Return the [X, Y] coordinate for the center point of the cell that contains the specified text.  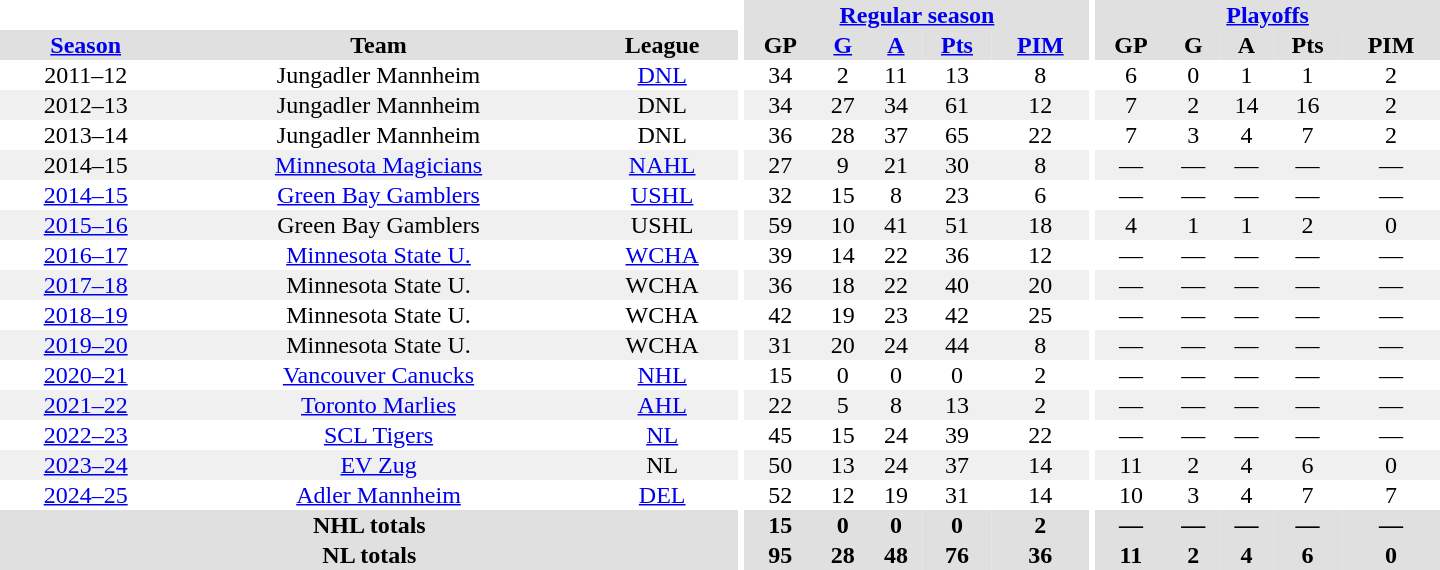
2019–20 [86, 345]
AHL [662, 405]
9 [842, 165]
NHL [662, 375]
Season [86, 45]
2023–24 [86, 465]
2021–22 [86, 405]
48 [896, 555]
59 [781, 225]
Adler Mannheim [378, 495]
EV Zug [378, 465]
NAHL [662, 165]
2022–23 [86, 435]
Team [378, 45]
44 [956, 345]
52 [781, 495]
2024–25 [86, 495]
30 [956, 165]
21 [896, 165]
25 [1040, 315]
40 [956, 285]
50 [781, 465]
2017–18 [86, 285]
2012–13 [86, 105]
95 [781, 555]
2016–17 [86, 255]
51 [956, 225]
61 [956, 105]
41 [896, 225]
45 [781, 435]
League [662, 45]
5 [842, 405]
2011–12 [86, 75]
Vancouver Canucks [378, 375]
2018–19 [86, 315]
16 [1308, 105]
2013–14 [86, 135]
Regular season [918, 15]
SCL Tigers [378, 435]
76 [956, 555]
32 [781, 195]
65 [956, 135]
2015–16 [86, 225]
Minnesota Magicians [378, 165]
Toronto Marlies [378, 405]
DEL [662, 495]
Playoffs [1268, 15]
NHL totals [370, 525]
2020–21 [86, 375]
NL totals [370, 555]
